Detect which cell encompasses the target text, then output its (X, Y) center coordinate. 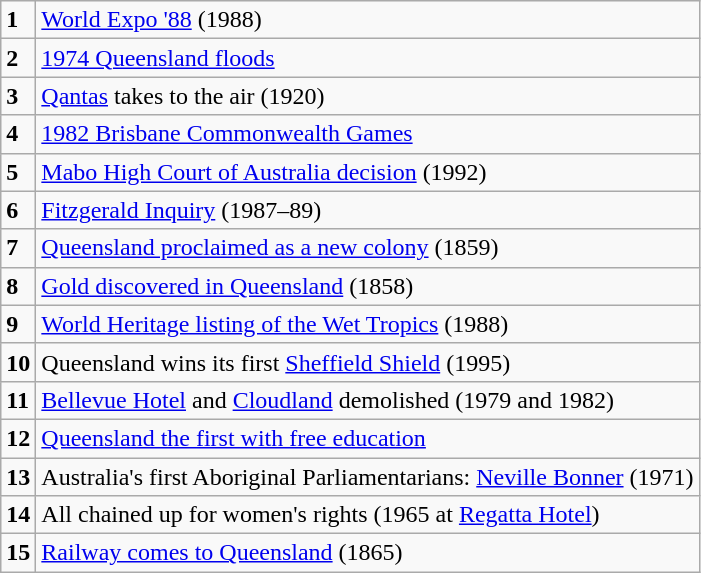
Qantas takes to the air (1920) (368, 96)
World Expo '88 (1988) (368, 20)
1982 Brisbane Commonwealth Games (368, 134)
8 (18, 286)
Bellevue Hotel and Cloudland demolished (1979 and 1982) (368, 400)
Gold discovered in Queensland (1858) (368, 286)
3 (18, 96)
World Heritage listing of the Wet Tropics (1988) (368, 324)
7 (18, 248)
Queensland proclaimed as a new colony (1859) (368, 248)
Queensland the first with free education (368, 438)
Railway comes to Queensland (1865) (368, 553)
2 (18, 58)
1 (18, 20)
15 (18, 553)
11 (18, 400)
10 (18, 362)
Fitzgerald Inquiry (1987–89) (368, 210)
Australia's first Aboriginal Parliamentarians: Neville Bonner (1971) (368, 477)
13 (18, 477)
9 (18, 324)
5 (18, 172)
Queensland wins its first Sheffield Shield (1995) (368, 362)
6 (18, 210)
12 (18, 438)
1974 Queensland floods (368, 58)
Mabo High Court of Australia decision (1992) (368, 172)
14 (18, 515)
All chained up for women's rights (1965 at Regatta Hotel) (368, 515)
4 (18, 134)
